Search for the cell housing the specified text and yield its [X, Y] center coordinate. 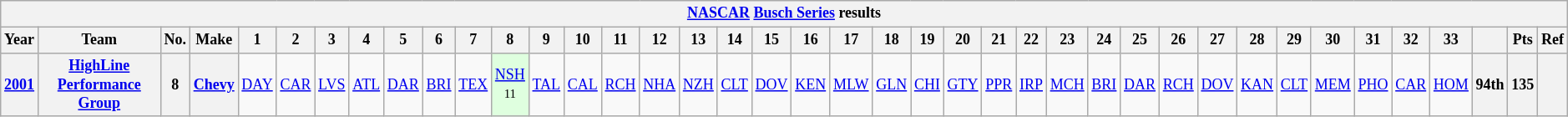
18 [892, 40]
5 [402, 40]
10 [583, 40]
135 [1523, 84]
24 [1104, 40]
7 [473, 40]
14 [735, 40]
Team [99, 40]
GTY [963, 84]
Chevy [214, 84]
DAY [257, 84]
NSH11 [511, 84]
ATL [367, 84]
PPR [999, 84]
17 [852, 40]
NHA [660, 84]
LVS [332, 84]
KAN [1257, 84]
30 [1333, 40]
MCH [1067, 84]
19 [928, 40]
23 [1067, 40]
31 [1373, 40]
Ref [1553, 40]
21 [999, 40]
29 [1294, 40]
No. [175, 40]
13 [698, 40]
TEX [473, 84]
33 [1451, 40]
28 [1257, 40]
Pts [1523, 40]
15 [771, 40]
20 [963, 40]
6 [439, 40]
3 [332, 40]
2001 [20, 84]
25 [1141, 40]
32 [1411, 40]
4 [367, 40]
TAL [546, 84]
16 [811, 40]
11 [620, 40]
Make [214, 40]
IRP [1032, 84]
Year [20, 40]
NASCAR Busch Series results [784, 13]
KEN [811, 84]
CAL [583, 84]
MLW [852, 84]
22 [1032, 40]
HighLine Performance Group [99, 84]
26 [1178, 40]
27 [1217, 40]
NZH [698, 84]
94th [1490, 84]
12 [660, 40]
MEM [1333, 84]
HOM [1451, 84]
1 [257, 40]
2 [296, 40]
PHO [1373, 84]
GLN [892, 84]
CHI [928, 84]
9 [546, 40]
